Scan for the cell matching the given text and deliver its [X, Y] coordinate at center. 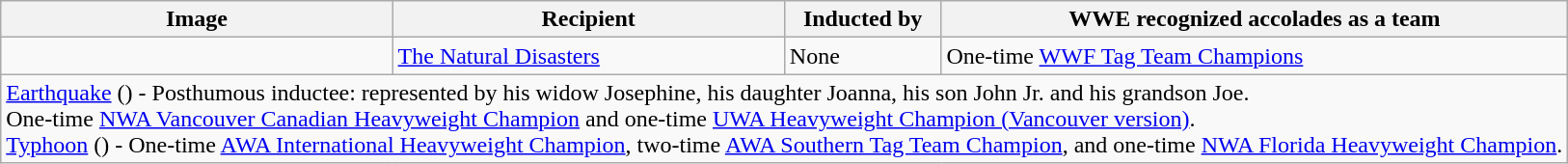
WWE recognized accolades as a team [1255, 19]
None [862, 56]
Inducted by [862, 19]
Recipient [588, 19]
The Natural Disasters [588, 56]
One-time WWF Tag Team Champions [1255, 56]
Image [197, 19]
